Capture the cell that displays the provided text and extract its (X, Y) central coordinate. 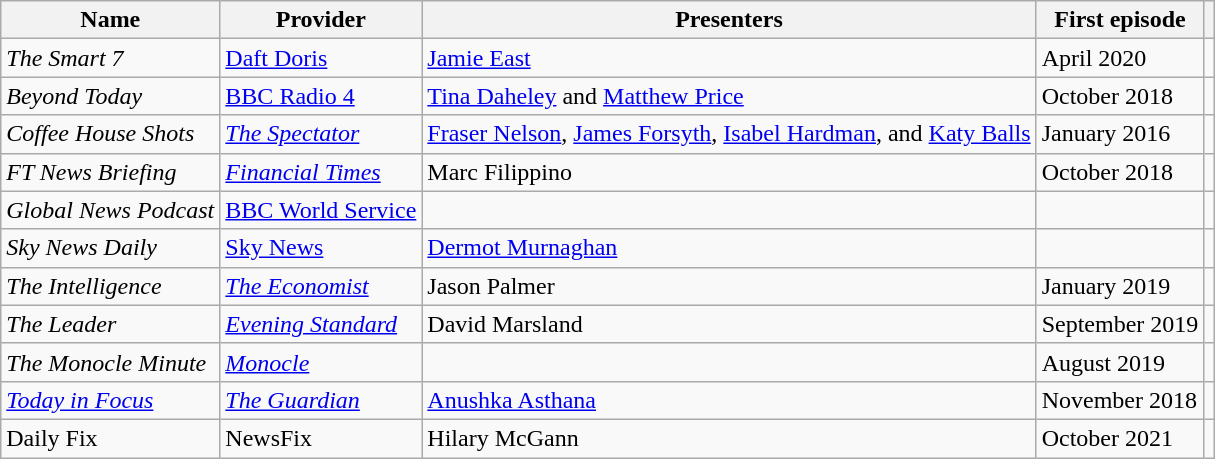
April 2020 (1120, 58)
FT News Briefing (110, 172)
The Leader (110, 324)
The Smart 7 (110, 58)
Jason Palmer (729, 286)
August 2019 (1120, 362)
Today in Focus (110, 400)
Dermot Murnaghan (729, 248)
Name (110, 20)
The Guardian (321, 400)
Tina Daheley and Matthew Price (729, 96)
Provider (321, 20)
January 2016 (1120, 134)
Marc Filippino (729, 172)
Jamie East (729, 58)
BBC World Service (321, 210)
Global News Podcast (110, 210)
First episode (1120, 20)
September 2019 (1120, 324)
Presenters (729, 20)
Fraser Nelson, James Forsyth, Isabel Hardman, and Katy Balls (729, 134)
October 2021 (1120, 438)
November 2018 (1120, 400)
Beyond Today (110, 96)
BBC Radio 4 (321, 96)
The Intelligence (110, 286)
Financial Times (321, 172)
Monocle (321, 362)
The Monocle Minute (110, 362)
Sky News Daily (110, 248)
Sky News (321, 248)
The Spectator (321, 134)
Daft Doris (321, 58)
Coffee House Shots (110, 134)
Anushka Asthana (729, 400)
Evening Standard (321, 324)
NewsFix (321, 438)
David Marsland (729, 324)
The Economist (321, 286)
Hilary McGann (729, 438)
January 2019 (1120, 286)
Daily Fix (110, 438)
